Find where the given text appears and provide that cell's center as [x, y] coordinate. 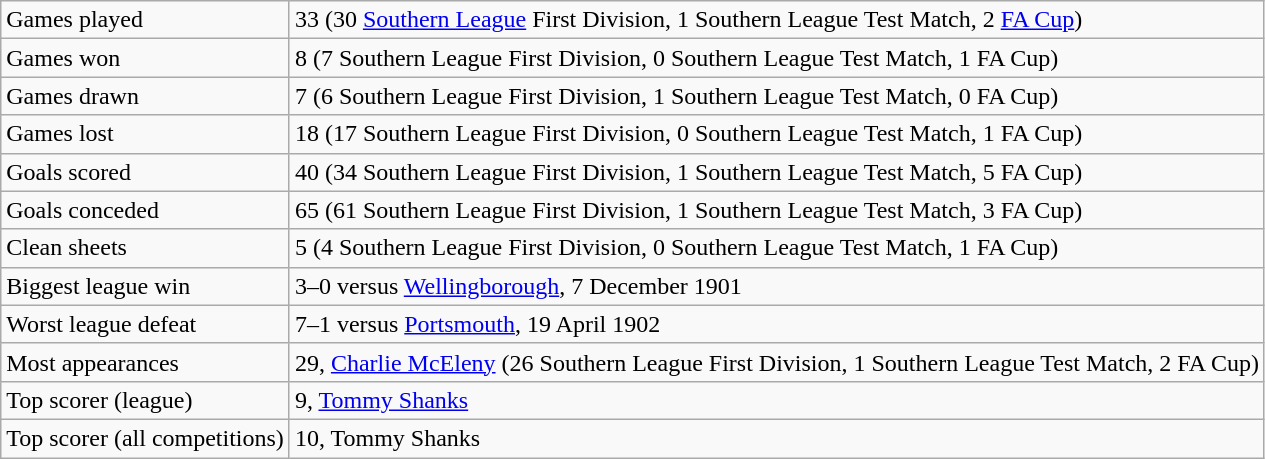
Most appearances [146, 362]
65 (61 Southern League First Division, 1 Southern League Test Match, 3 FA Cup) [776, 210]
Games lost [146, 134]
Games drawn [146, 96]
Biggest league win [146, 286]
10, Tommy Shanks [776, 438]
7–1 versus Portsmouth, 19 April 1902 [776, 324]
29, Charlie McEleny (26 Southern League First Division, 1 Southern League Test Match, 2 FA Cup) [776, 362]
18 (17 Southern League First Division, 0 Southern League Test Match, 1 FA Cup) [776, 134]
3–0 versus Wellingborough, 7 December 1901 [776, 286]
9, Tommy Shanks [776, 400]
Clean sheets [146, 248]
7 (6 Southern League First Division, 1 Southern League Test Match, 0 FA Cup) [776, 96]
Worst league defeat [146, 324]
8 (7 Southern League First Division, 0 Southern League Test Match, 1 FA Cup) [776, 58]
Games won [146, 58]
Goals scored [146, 172]
Games played [146, 20]
Goals conceded [146, 210]
33 (30 Southern League First Division, 1 Southern League Test Match, 2 FA Cup) [776, 20]
5 (4 Southern League First Division, 0 Southern League Test Match, 1 FA Cup) [776, 248]
40 (34 Southern League First Division, 1 Southern League Test Match, 5 FA Cup) [776, 172]
Top scorer (all competitions) [146, 438]
Top scorer (league) [146, 400]
